Provide the (x, y) coordinate of the cell's center where the given text is located.  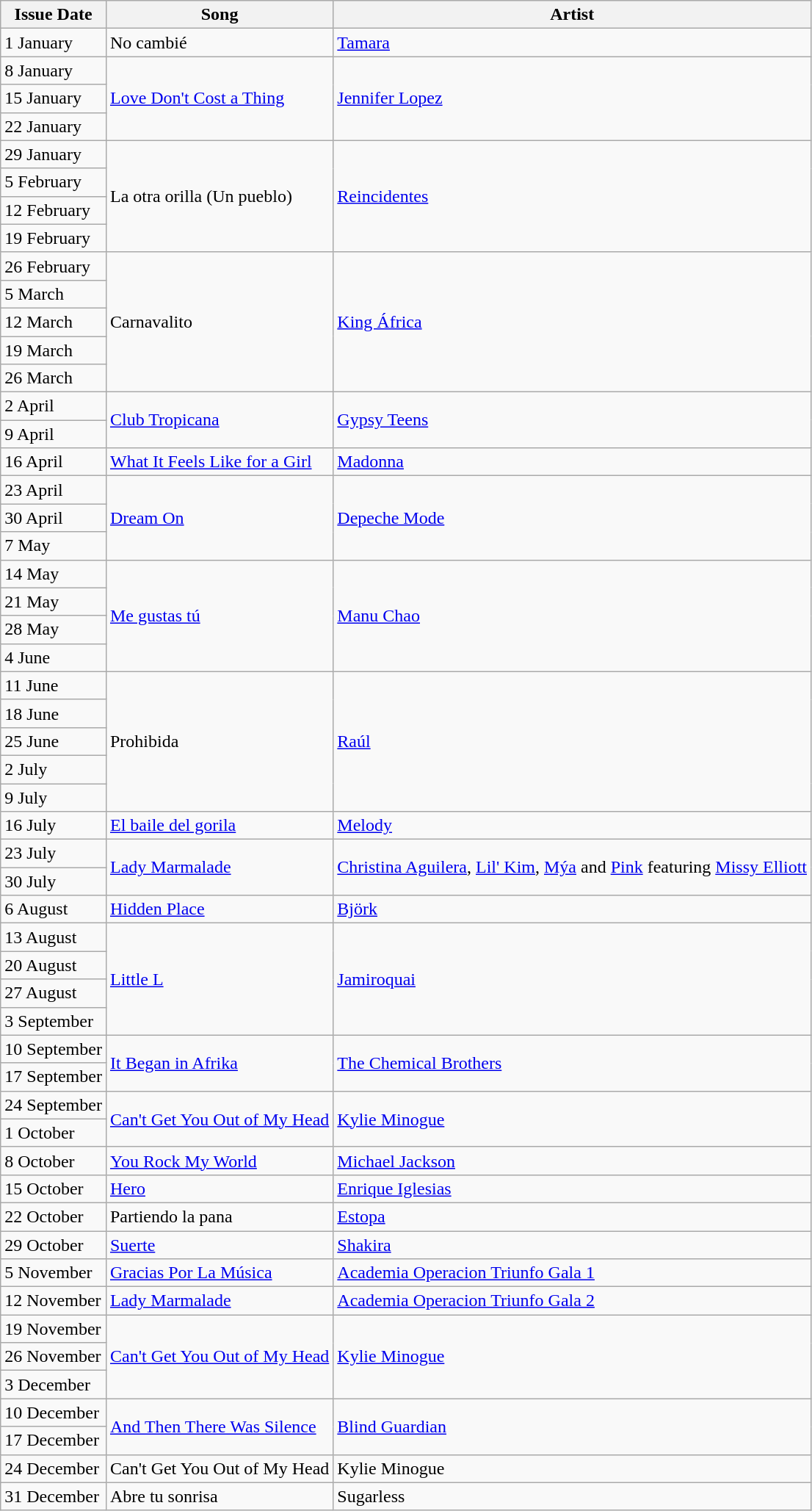
19 March (54, 350)
16 April (54, 462)
Artist (573, 15)
21 May (54, 602)
10 September (54, 1049)
El baile del gorila (219, 826)
8 January (54, 71)
Madonna (573, 462)
Enrique Iglesias (573, 1189)
28 May (54, 630)
Reincidentes (573, 196)
22 January (54, 126)
2 July (54, 769)
Shakira (573, 1245)
16 July (54, 826)
Blind Guardian (573, 1427)
You Rock My World (219, 1161)
26 February (54, 266)
Jamiroquai (573, 979)
12 March (54, 322)
La otra orilla (Un pueblo) (219, 196)
26 March (54, 378)
Hero (219, 1189)
23 April (54, 490)
Me gustas tú (219, 616)
17 December (54, 1440)
5 March (54, 294)
Abre tu sonrisa (219, 1496)
24 December (54, 1468)
No cambié (219, 43)
Michael Jackson (573, 1161)
10 December (54, 1413)
Academia Operacion Triunfo Gala 2 (573, 1301)
6 August (54, 909)
Sugarless (573, 1496)
Raúl (573, 741)
4 June (54, 657)
22 October (54, 1216)
18 June (54, 713)
Carnavalito (219, 322)
20 August (54, 965)
27 August (54, 993)
7 May (54, 546)
Melody (573, 826)
Issue Date (54, 15)
30 July (54, 881)
And Then There Was Silence (219, 1427)
What It Feels Like for a Girl (219, 462)
Love Don't Cost a Thing (219, 98)
5 November (54, 1273)
1 October (54, 1133)
25 June (54, 741)
Estopa (573, 1216)
15 October (54, 1189)
The Chemical Brothers (573, 1063)
2 April (54, 406)
1 January (54, 43)
11 June (54, 685)
8 October (54, 1161)
5 February (54, 182)
It Began in Afrika (219, 1063)
Club Tropicana (219, 420)
29 October (54, 1245)
12 November (54, 1301)
Hidden Place (219, 909)
Suerte (219, 1245)
17 September (54, 1077)
Tamara (573, 43)
Manu Chao (573, 616)
3 September (54, 1021)
15 January (54, 98)
24 September (54, 1105)
Jennifer Lopez (573, 98)
Christina Aguilera, Lil' Kim, Mýa and Pink featuring Missy Elliott (573, 868)
31 December (54, 1496)
23 July (54, 854)
Partiendo la pana (219, 1216)
19 November (54, 1329)
King África (573, 322)
Gracias Por La Música (219, 1273)
Academia Operacion Triunfo Gala 1 (573, 1273)
29 January (54, 154)
9 July (54, 797)
13 August (54, 937)
14 May (54, 574)
30 April (54, 518)
19 February (54, 238)
Song (219, 15)
3 December (54, 1385)
Björk (573, 909)
Gypsy Teens (573, 420)
26 November (54, 1357)
Little L (219, 979)
12 February (54, 210)
Prohibida (219, 741)
Dream On (219, 518)
Depeche Mode (573, 518)
9 April (54, 434)
